Find where the given text appears and provide that cell's center as [x, y] coordinate. 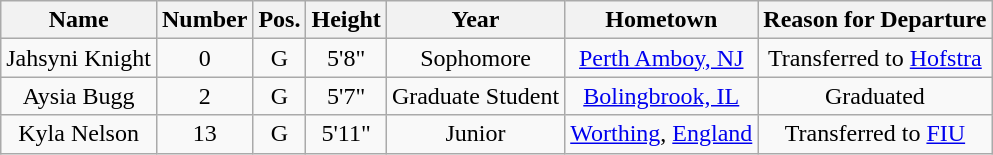
Name [79, 20]
Pos. [280, 20]
Bolingbrook, IL [662, 96]
Graduated [875, 96]
Transferred to FIU [875, 134]
5'7" [346, 96]
0 [204, 58]
2 [204, 96]
Graduate Student [475, 96]
5'11" [346, 134]
Year [475, 20]
Aysia Bugg [79, 96]
Sophomore [475, 58]
Worthing, England [662, 134]
Junior [475, 134]
5'8" [346, 58]
Jahsyni Knight [79, 58]
Number [204, 20]
13 [204, 134]
Kyla Nelson [79, 134]
Hometown [662, 20]
Reason for Departure [875, 20]
Transferred to Hofstra [875, 58]
Perth Amboy, NJ [662, 58]
Height [346, 20]
